Locate the cell with the specified text and output its [X, Y] center coordinate. 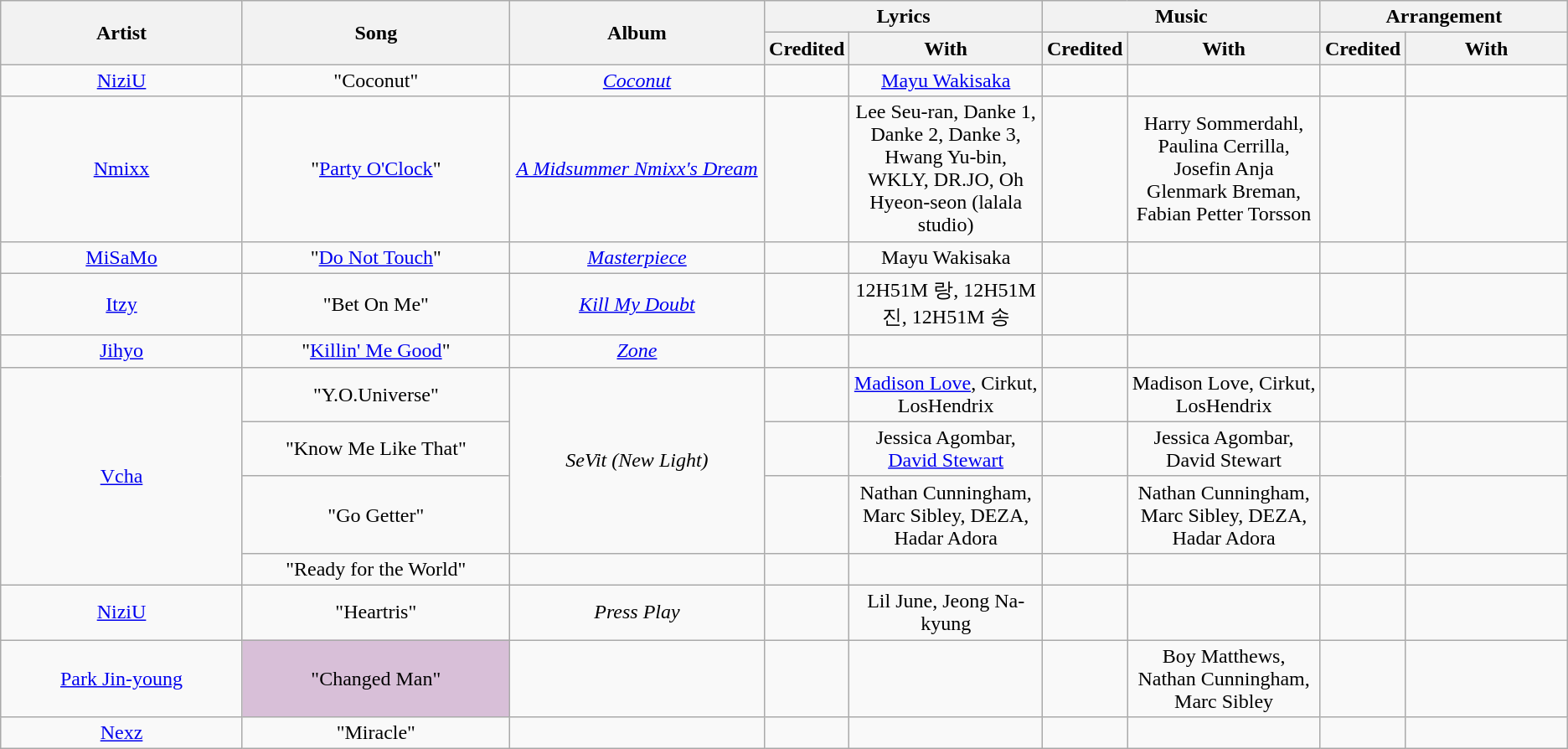
Vcha [122, 476]
Coconut [637, 80]
"Ready for the World" [375, 569]
"Heartris" [375, 612]
"Do Not Touch" [375, 257]
Kill My Doubt [637, 304]
Boy Matthews, Nathan Cunningham, Marc Sibley [1225, 679]
Nexz [122, 733]
"Party O'Clock" [375, 169]
"Go Getter" [375, 514]
Lyrics [904, 17]
Artist [122, 33]
Album [637, 33]
"Know Me Like That" [375, 449]
Press Play [637, 612]
Arrangement [1444, 17]
Lee Seu-ran, Danke 1, Danke 2, Danke 3, Hwang Yu-bin, WKLY, DR.JO, Oh Hyeon-seon (lalala studio) [946, 169]
SeVit (New Light) [637, 460]
Park Jin-young [122, 679]
Jihyo [122, 351]
Nmixx [122, 169]
Song [375, 33]
12H51M 랑, 12H51M 진, 12H51M 송 [946, 304]
Itzy [122, 304]
"Changed Man" [375, 679]
"Coconut" [375, 80]
A Midsummer Nmixx's Dream [637, 169]
Lil June, Jeong Na-kyung [946, 612]
Harry Sommerdahl, Paulina Cerrilla, Josefin Anja Glenmark Breman, Fabian Petter Torsson [1225, 169]
"Y.O.Universe" [375, 394]
"Killin' Me Good" [375, 351]
MiSaMo [122, 257]
Music [1181, 17]
"Miracle" [375, 733]
Masterpiece [637, 257]
Zone [637, 351]
"Bet On Me" [375, 304]
